Capture the cell that displays the provided text and extract its [x, y] central coordinate. 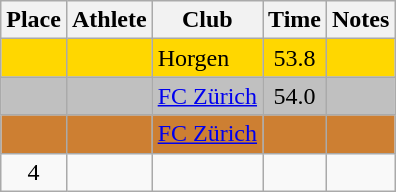
Place [34, 20]
Athlete [109, 20]
53.8 [295, 58]
Time [295, 20]
54.0 [295, 96]
Notes [361, 20]
Club [207, 20]
Horgen [207, 58]
4 [34, 172]
